Extract the (x, y) coordinate from the center of the cell holding the provided text.  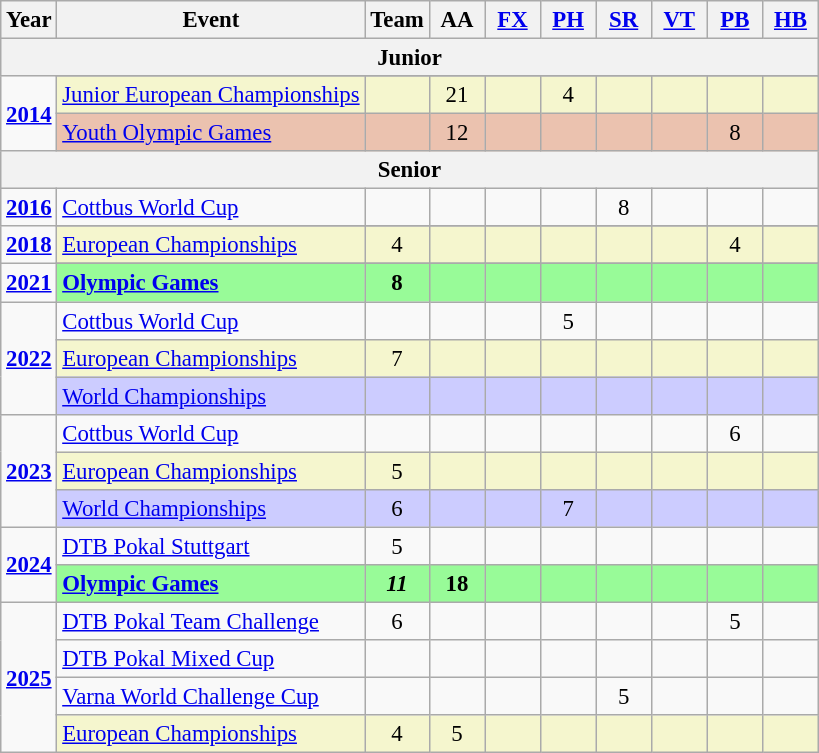
Year (29, 20)
Senior (410, 170)
2021 (29, 283)
HB (791, 20)
VT (679, 20)
2018 (29, 245)
12 (457, 133)
Junior (410, 58)
11 (397, 584)
Varna World Challenge Cup (211, 697)
21 (457, 95)
Youth Olympic Games (211, 133)
PB (735, 20)
2024 (29, 564)
PH (568, 20)
2023 (29, 470)
DTB Pokal Mixed Cup (211, 659)
Junior European Championships (211, 95)
DTB Pokal Stuttgart (211, 546)
2016 (29, 208)
2022 (29, 358)
2014 (29, 114)
Team (397, 20)
FX (513, 20)
SR (624, 20)
Event (211, 20)
DTB Pokal Team Challenge (211, 621)
2025 (29, 677)
AA (457, 20)
18 (457, 584)
